Capture the cell that displays the provided text and extract its [X, Y] central coordinate. 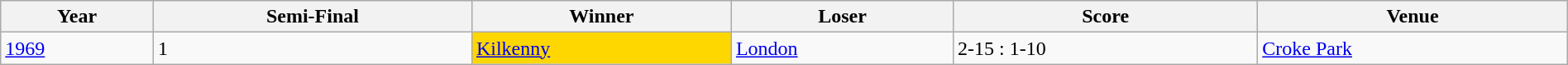
Loser [842, 17]
Croke Park [1413, 48]
Score [1106, 17]
Year [78, 17]
1 [313, 48]
Winner [601, 17]
2-15 : 1-10 [1106, 48]
Semi-Final [313, 17]
1969 [78, 48]
Kilkenny [601, 48]
London [842, 48]
Venue [1413, 17]
